Find where the given text appears and provide that cell's center as (X, Y) coordinate. 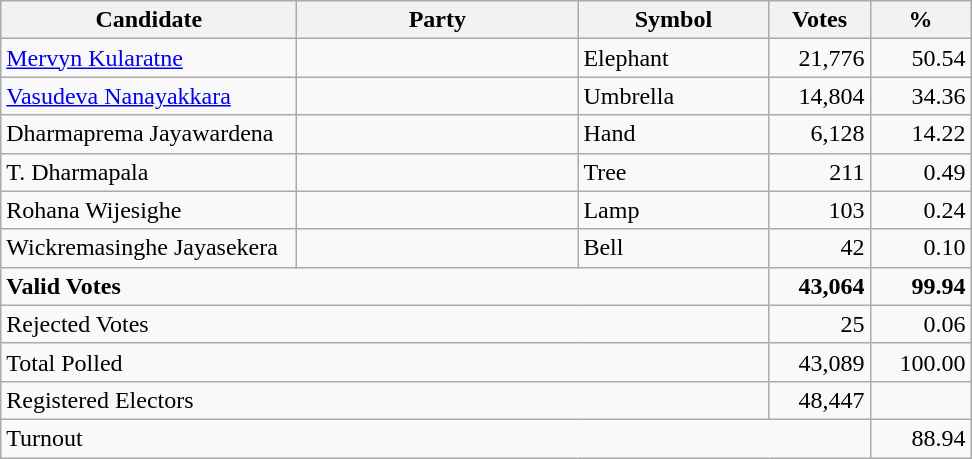
0.06 (920, 324)
Dharmaprema Jayawardena (149, 134)
Rohana Wijesighe (149, 210)
21,776 (820, 58)
Tree (674, 172)
Lamp (674, 210)
25 (820, 324)
Turnout (436, 438)
103 (820, 210)
Umbrella (674, 96)
Party (438, 20)
88.94 (920, 438)
34.36 (920, 96)
14.22 (920, 134)
0.24 (920, 210)
6,128 (820, 134)
Total Polled (385, 362)
42 (820, 248)
211 (820, 172)
50.54 (920, 58)
Valid Votes (385, 286)
43,089 (820, 362)
Votes (820, 20)
100.00 (920, 362)
99.94 (920, 286)
Hand (674, 134)
Candidate (149, 20)
14,804 (820, 96)
T. Dharmapala (149, 172)
Rejected Votes (385, 324)
Vasudeva Nanayakkara (149, 96)
0.10 (920, 248)
Symbol (674, 20)
0.49 (920, 172)
48,447 (820, 400)
Wickremasinghe Jayasekera (149, 248)
% (920, 20)
Registered Electors (385, 400)
Mervyn Kularatne (149, 58)
Elephant (674, 58)
43,064 (820, 286)
Bell (674, 248)
